Search for the cell housing the specified text and yield its (X, Y) center coordinate. 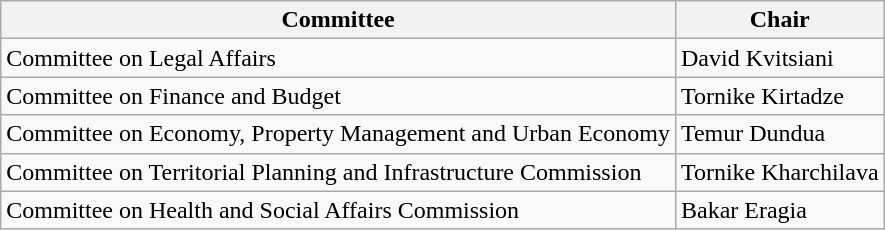
Bakar Eragia (780, 210)
David Kvitsiani (780, 58)
Committee on Economy, Property Management and Urban Economy (338, 134)
Committee on Finance and Budget (338, 96)
Tornike Kirtadze (780, 96)
Committee on Territorial Planning and Infrastructure Commission (338, 172)
Temur Dundua (780, 134)
Committee on Health and Social Affairs Commission (338, 210)
Committee (338, 20)
Chair (780, 20)
Committee on Legal Affairs (338, 58)
Tornike Kharchilava (780, 172)
